Detect which cell encompasses the target text, then output its (X, Y) center coordinate. 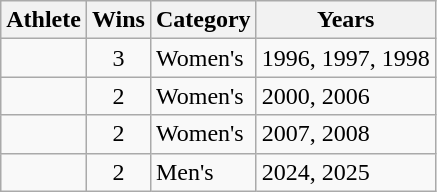
2007, 2008 (346, 134)
1996, 1997, 1998 (346, 58)
2024, 2025 (346, 172)
2000, 2006 (346, 96)
Years (346, 20)
3 (118, 58)
Men's (203, 172)
Athlete (44, 20)
Wins (118, 20)
Category (203, 20)
